From the cell containing the given text, extract its center point as (X, Y) coordinate. 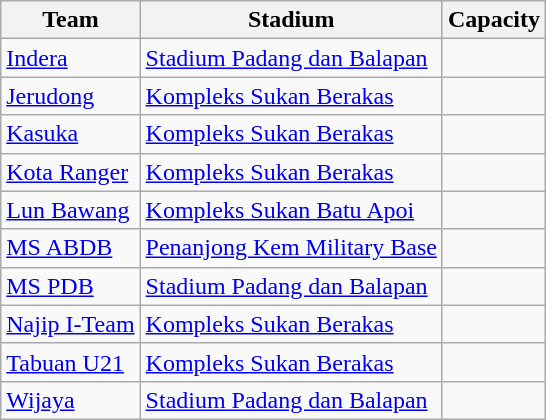
Indera (70, 58)
Kasuka (70, 134)
MS PDB (70, 286)
Capacity (494, 20)
Jerudong (70, 96)
MS ABDB (70, 248)
Stadium (291, 20)
Penanjong Kem Military Base (291, 248)
Tabuan U21 (70, 362)
Najip I-Team (70, 324)
Lun Bawang (70, 210)
Kompleks Sukan Batu Apoi (291, 210)
Wijaya (70, 400)
Team (70, 20)
Kota Ranger (70, 172)
